Output the (X, Y) coordinate of the center of the cell containing the given text.  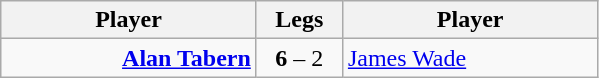
Alan Tabern (129, 58)
6 – 2 (299, 58)
Legs (299, 20)
James Wade (470, 58)
